For the text-containing cell, return its midpoint in [x, y] coordinate format. 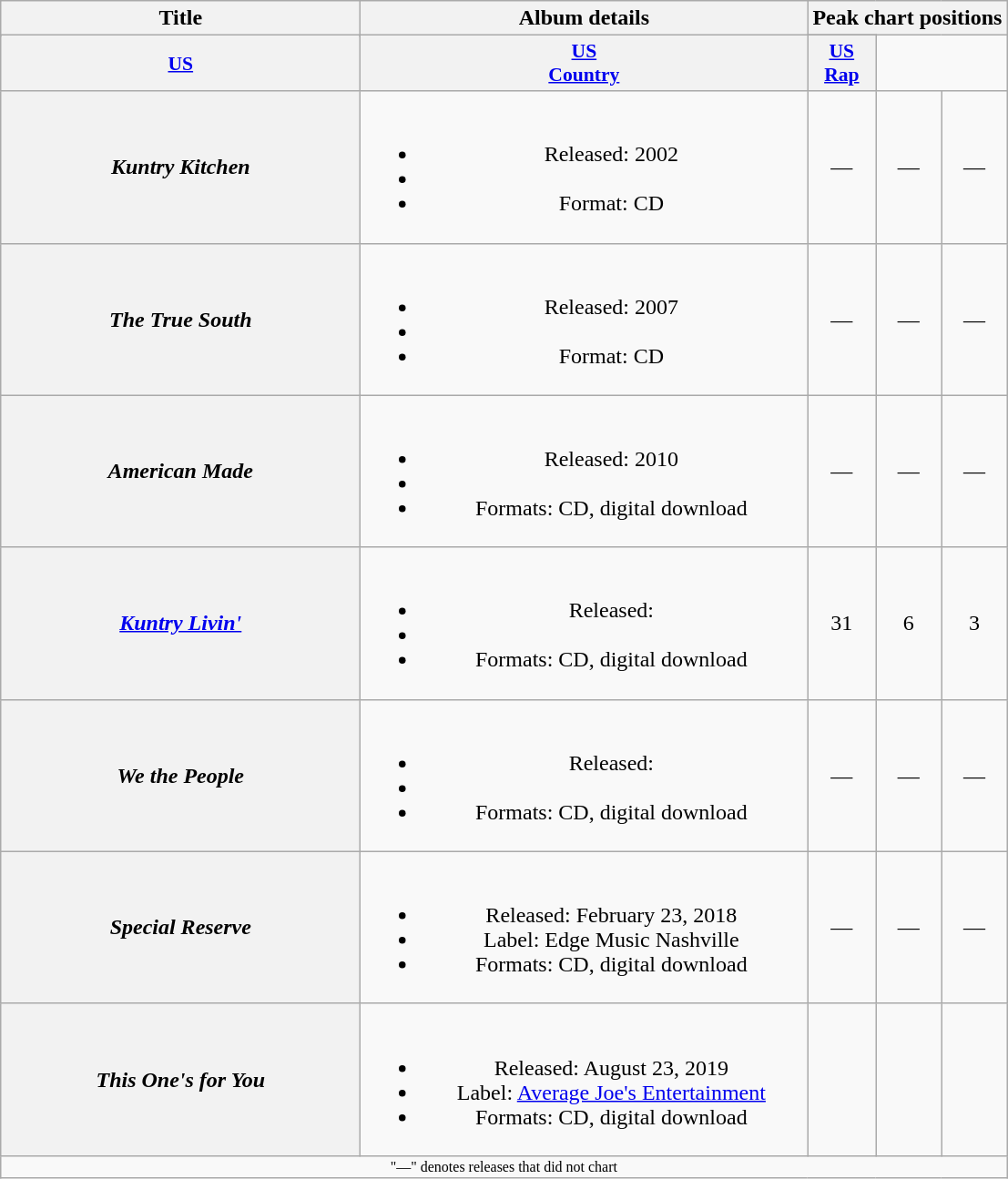
Special Reserve [180, 927]
Kuntry Livin' [180, 623]
The True South [180, 319]
USCountry [585, 64]
Released: 2002Format: CD [585, 168]
"—" denotes releases that did not chart [504, 1166]
Released: 2010Formats: CD, digital download [585, 472]
Album details [585, 18]
This One's for You [180, 1080]
USRap [841, 64]
31 [841, 623]
6 [909, 623]
Kuntry Kitchen [180, 168]
Released: August 23, 2019Label: Average Joe's EntertainmentFormats: CD, digital download [585, 1080]
Released: February 23, 2018Label: Edge Music NashvilleFormats: CD, digital download [585, 927]
American Made [180, 472]
Peak chart positions [907, 18]
Title [180, 18]
Released: 2007Format: CD [585, 319]
US [180, 64]
We the People [180, 776]
3 [974, 623]
